Locate the cell with the specified text and output its [X, Y] center coordinate. 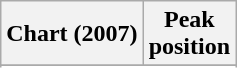
Chart (2007) [72, 34]
Peakposition [189, 34]
